Search for the cell housing the specified text and yield its (x, y) center coordinate. 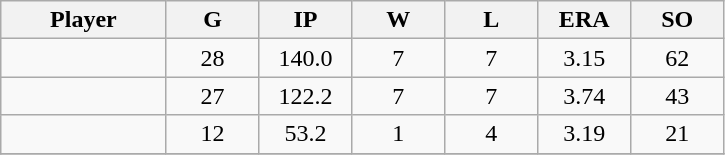
SO (678, 20)
28 (212, 58)
L (492, 20)
12 (212, 134)
43 (678, 96)
3.74 (584, 96)
ERA (584, 20)
62 (678, 58)
4 (492, 134)
21 (678, 134)
G (212, 20)
1 (398, 134)
140.0 (306, 58)
3.15 (584, 58)
53.2 (306, 134)
W (398, 20)
3.19 (584, 134)
IP (306, 20)
122.2 (306, 96)
Player (84, 20)
27 (212, 96)
